Extract the (X, Y) coordinate from the center of the cell holding the provided text.  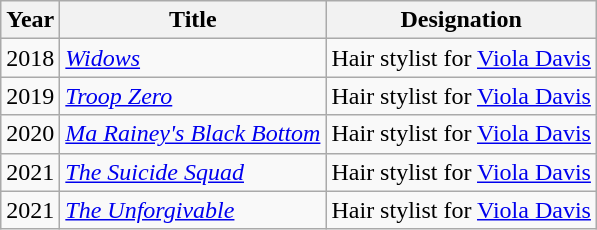
The Suicide Squad (193, 172)
Year (30, 20)
2019 (30, 96)
Ma Rainey's Black Bottom (193, 134)
2020 (30, 134)
Designation (461, 20)
Widows (193, 58)
The Unforgivable (193, 210)
Title (193, 20)
2018 (30, 58)
Troop Zero (193, 96)
